Capture the cell that displays the provided text and extract its [X, Y] central coordinate. 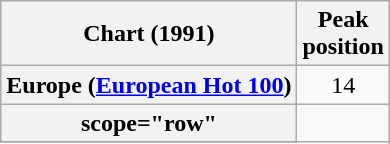
Chart (1991) [149, 34]
Europe (European Hot 100) [149, 85]
14 [343, 85]
Peakposition [343, 34]
scope="row" [149, 123]
